Locate the cell with the specified text and output its (X, Y) center coordinate. 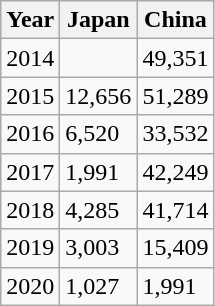
33,532 (176, 134)
2016 (30, 134)
Year (30, 20)
51,289 (176, 96)
2018 (30, 210)
41,714 (176, 210)
3,003 (98, 248)
2020 (30, 286)
15,409 (176, 248)
49,351 (176, 58)
2014 (30, 58)
2017 (30, 172)
China (176, 20)
6,520 (98, 134)
2019 (30, 248)
Japan (98, 20)
2015 (30, 96)
42,249 (176, 172)
12,656 (98, 96)
4,285 (98, 210)
1,027 (98, 286)
